Capture the cell that displays the provided text and extract its (x, y) central coordinate. 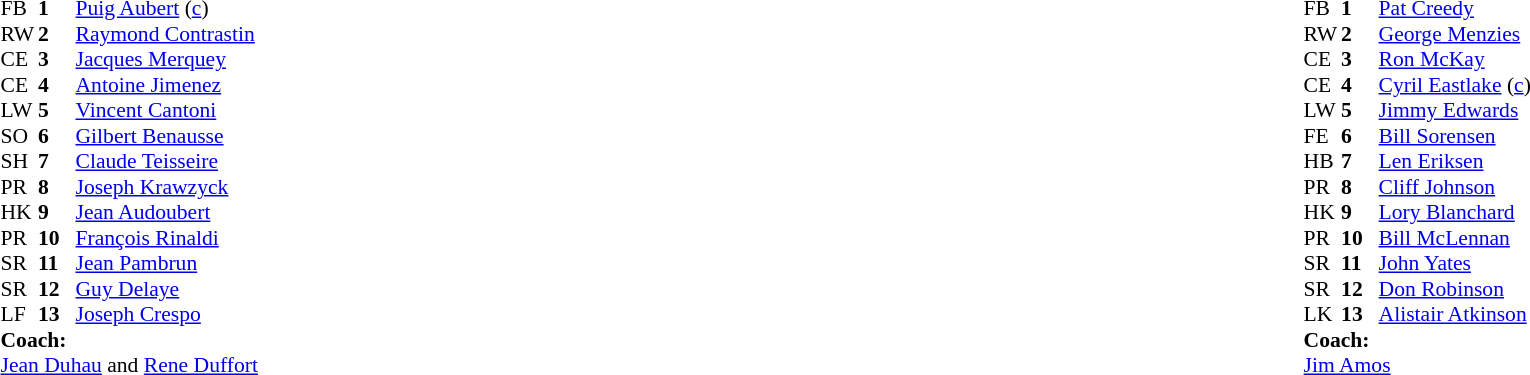
Claude Teisseire (167, 161)
Guy Delaye (167, 289)
François Rinaldi (167, 238)
Jean Audoubert (167, 213)
Joseph Crespo (167, 315)
LF (19, 315)
FE (1323, 136)
Raymond Contrastin (167, 34)
Jean Pambrun (167, 263)
Coach: (128, 340)
LK (1323, 315)
Joseph Krawzyck (167, 187)
Antoine Jimenez (167, 85)
SO (19, 136)
Gilbert Benausse (167, 136)
HB (1323, 161)
Jacques Merquey (167, 59)
Vincent Cantoni (167, 111)
SH (19, 161)
